For the text-containing cell, return its midpoint in [x, y] coordinate format. 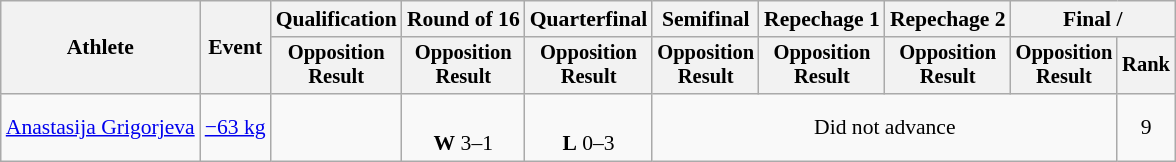
Qualification [336, 19]
Athlete [100, 48]
Event [236, 48]
Repechage 1 [822, 19]
Repechage 2 [948, 19]
−63 kg [236, 128]
Did not advance [884, 128]
Quarterfinal [589, 19]
Round of 16 [464, 19]
Rank [1146, 66]
W 3–1 [464, 128]
L 0–3 [589, 128]
Semifinal [706, 19]
Anastasija Grigorjeva [100, 128]
Final / [1093, 19]
9 [1146, 128]
